Provide the [x, y] coordinate of the cell's center where the given text is located.  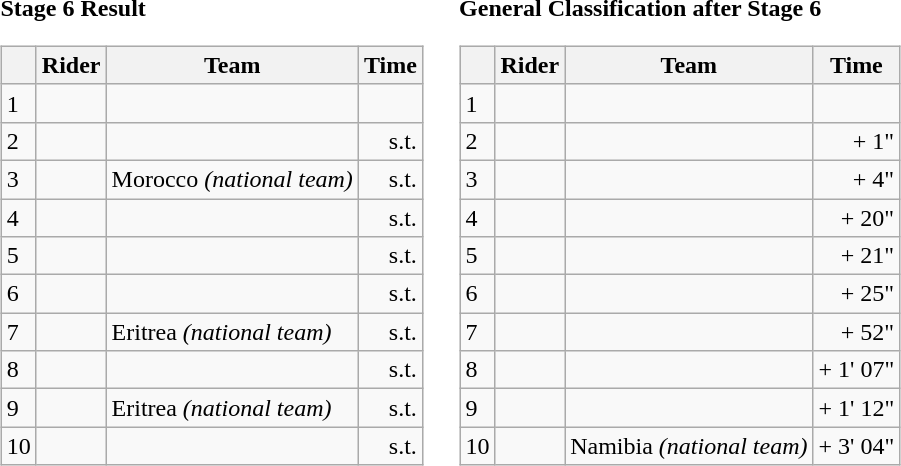
Namibia (national team) [689, 446]
+ 3' 04" [856, 446]
+ 52" [856, 332]
+ 1" [856, 141]
+ 1' 12" [856, 408]
Morocco (national team) [232, 179]
+ 20" [856, 217]
+ 21" [856, 256]
+ 1' 07" [856, 370]
+ 4" [856, 179]
+ 25" [856, 294]
